Pinpoint the cell where the given text exists, returning its (X, Y) midpoint coordinate. 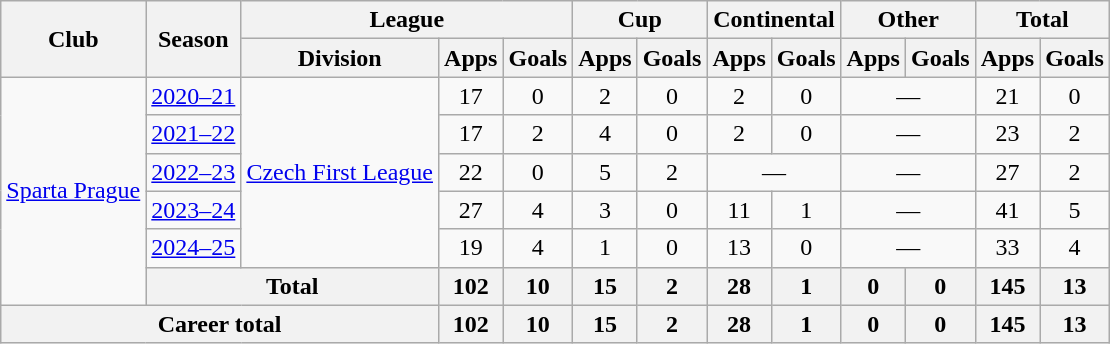
33 (1007, 248)
41 (1007, 210)
Other (908, 20)
2024–25 (194, 248)
Career total (220, 324)
2021–22 (194, 134)
Cup (640, 20)
Sparta Prague (74, 191)
Club (74, 39)
Division (340, 58)
3 (605, 210)
League (407, 20)
11 (739, 210)
Season (194, 39)
19 (471, 248)
2022–23 (194, 172)
23 (1007, 134)
22 (471, 172)
Czech First League (340, 172)
2023–24 (194, 210)
21 (1007, 96)
Continental (774, 20)
2020–21 (194, 96)
